Extract the [X, Y] coordinate from the center of the cell holding the provided text.  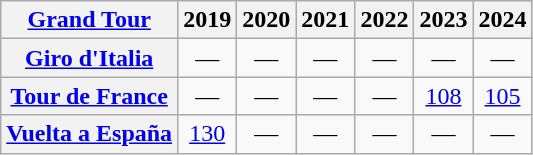
Tour de France [90, 96]
2019 [208, 20]
Vuelta a España [90, 134]
130 [208, 134]
2020 [266, 20]
Giro d'Italia [90, 58]
2021 [326, 20]
Grand Tour [90, 20]
105 [502, 96]
2023 [444, 20]
2024 [502, 20]
2022 [384, 20]
108 [444, 96]
